Find where the given text appears and provide that cell's center as (x, y) coordinate. 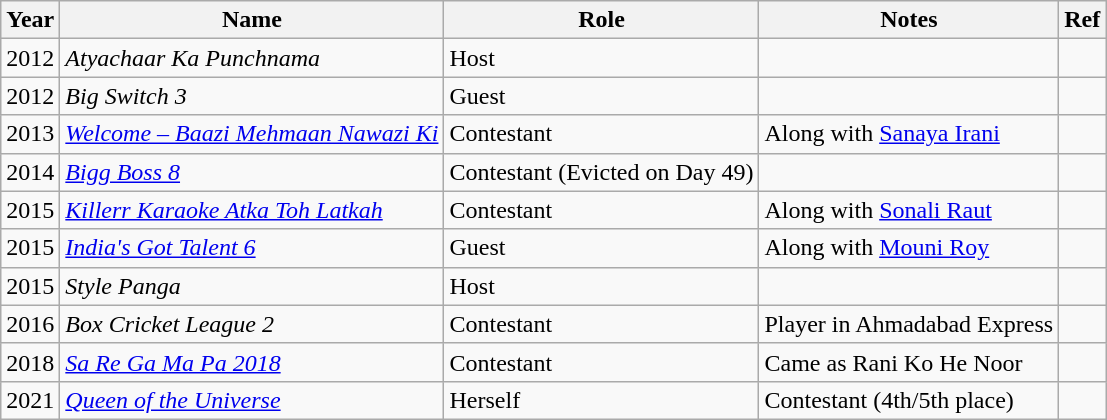
Along with Sanaya Irani (909, 134)
Sa Re Ga Ma Pa 2018 (252, 362)
Atyachaar Ka Punchnama (252, 58)
Style Panga (252, 286)
Ref (1082, 20)
Along with Mouni Roy (909, 248)
Big Switch 3 (252, 96)
Herself (602, 400)
Bigg Boss 8 (252, 172)
2013 (30, 134)
2021 (30, 400)
Notes (909, 20)
2014 (30, 172)
2018 (30, 362)
2016 (30, 324)
Contestant (4th/5th place) (909, 400)
Name (252, 20)
Year (30, 20)
Box Cricket League 2 (252, 324)
Killerr Karaoke Atka Toh Latkah (252, 210)
Role (602, 20)
Along with Sonali Raut (909, 210)
Queen of the Universe (252, 400)
India's Got Talent 6 (252, 248)
Came as Rani Ko He Noor (909, 362)
Contestant (Evicted on Day 49) (602, 172)
Welcome – Baazi Mehmaan Nawazi Ki (252, 134)
Player in Ahmadabad Express (909, 324)
